Search for the cell housing the specified text and yield its [X, Y] center coordinate. 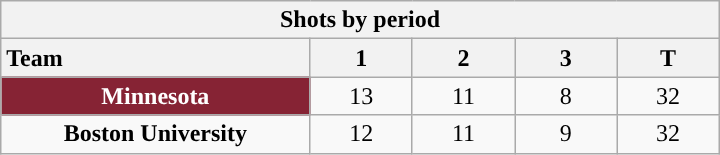
9 [566, 134]
T [668, 58]
12 [361, 134]
3 [566, 58]
1 [361, 58]
8 [566, 96]
Shots by period [360, 20]
Boston University [156, 134]
13 [361, 96]
2 [463, 58]
Minnesota [156, 96]
Team [156, 58]
